Find where the given text appears and provide that cell's center as (x, y) coordinate. 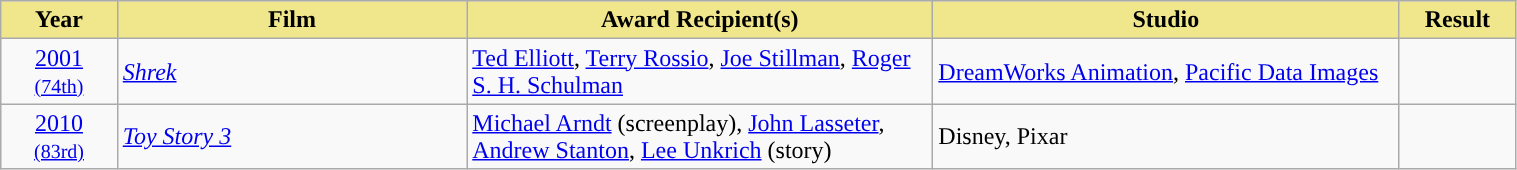
2001(74th) (59, 72)
Film (292, 20)
Year (59, 20)
2010(83rd) (59, 136)
Toy Story 3 (292, 136)
Result (1458, 20)
Studio (1166, 20)
DreamWorks Animation, Pacific Data Images (1166, 72)
Award Recipient(s) (700, 20)
Ted Elliott, Terry Rossio, Joe Stillman, Roger S. H. Schulman (700, 72)
Disney, Pixar (1166, 136)
Michael Arndt (screenplay), John Lasseter, Andrew Stanton, Lee Unkrich (story) (700, 136)
Shrek (292, 72)
